Provide the (x, y) coordinate of the cell's center where the given text is located.  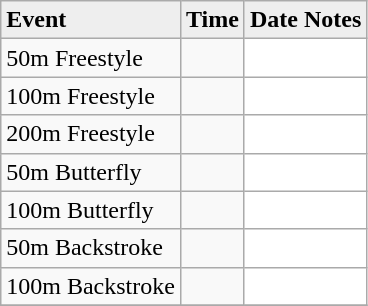
50m Butterfly (91, 172)
100m Backstroke (91, 286)
Event (91, 20)
50m Freestyle (91, 58)
100m Freestyle (91, 96)
Date Notes (305, 20)
200m Freestyle (91, 134)
Time (212, 20)
100m Butterfly (91, 210)
50m Backstroke (91, 248)
